Pinpoint the cell where the given text exists, returning its [X, Y] midpoint coordinate. 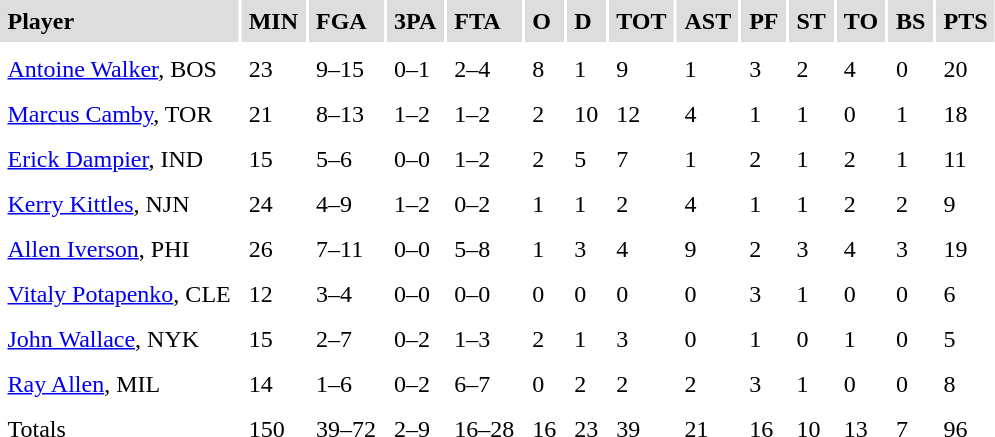
MIN [273, 21]
11 [966, 159]
10 [586, 114]
1–3 [484, 339]
PTS [966, 21]
Allen Iverson, PHI [119, 249]
BS [911, 21]
9–15 [346, 69]
Player [119, 21]
20 [966, 69]
26 [273, 249]
7 [642, 159]
8–13 [346, 114]
TO [860, 21]
Vitaly Potapenko, CLE [119, 294]
2–4 [484, 69]
AST [708, 21]
D [586, 21]
3–4 [346, 294]
4–9 [346, 204]
TOT [642, 21]
5–8 [484, 249]
Antoine Walker, BOS [119, 69]
3PA [416, 21]
FGA [346, 21]
Ray Allen, MIL [119, 384]
John Wallace, NYK [119, 339]
18 [966, 114]
FTA [484, 21]
14 [273, 384]
ST [811, 21]
Kerry Kittles, NJN [119, 204]
21 [273, 114]
5–6 [346, 159]
6 [966, 294]
Marcus Camby, TOR [119, 114]
1–6 [346, 384]
23 [273, 69]
6–7 [484, 384]
7–11 [346, 249]
Erick Dampier, IND [119, 159]
24 [273, 204]
2–7 [346, 339]
19 [966, 249]
PF [764, 21]
0–1 [416, 69]
O [544, 21]
